From the cell containing the given text, extract its center point as [x, y] coordinate. 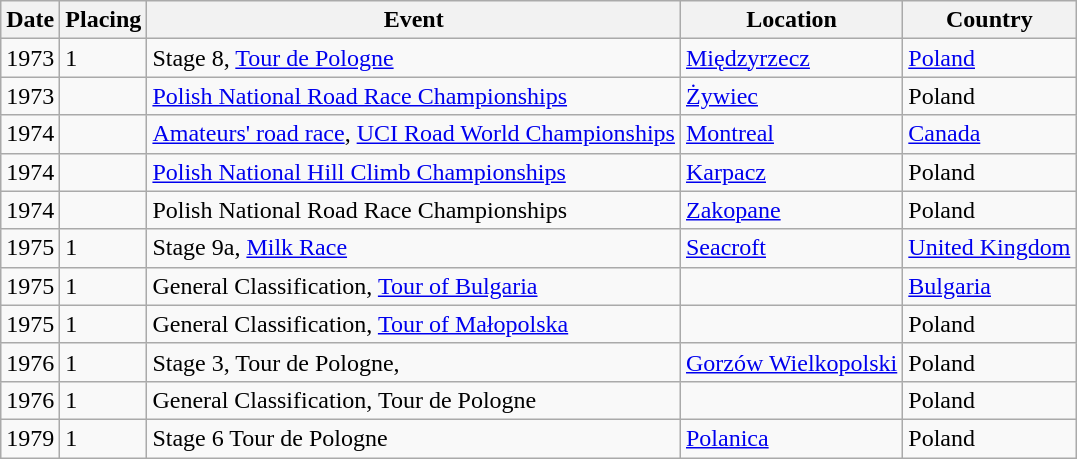
Location [791, 20]
Żywiec [791, 96]
Karpacz [791, 172]
Gorzów Wielkopolski [791, 362]
Event [414, 20]
Canada [990, 134]
Montreal [791, 134]
General Classification, Tour of Bulgaria [414, 286]
General Classification, Tour de Pologne [414, 400]
United Kingdom [990, 248]
Stage 8, Tour de Pologne [414, 58]
Zakopane [791, 210]
Polish National Hill Climb Championships [414, 172]
Polanica [791, 438]
Bulgaria [990, 286]
Amateurs' road race, UCI Road World Championships [414, 134]
Seacroft [791, 248]
Stage 6 Tour de Pologne [414, 438]
General Classification, Tour of Małopolska [414, 324]
Stage 3, Tour de Pologne, [414, 362]
Międzyrzecz [791, 58]
Placing [104, 20]
Country [990, 20]
Date [30, 20]
Stage 9a, Milk Race [414, 248]
1979 [30, 438]
